For the text-containing cell, return its midpoint in [x, y] coordinate format. 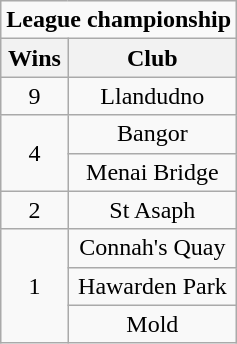
Club [152, 58]
Connah's Quay [152, 248]
Hawarden Park [152, 286]
2 [34, 210]
St Asaph [152, 210]
4 [34, 153]
Menai Bridge [152, 172]
Wins [34, 58]
1 [34, 286]
9 [34, 96]
Bangor [152, 134]
League championship [119, 20]
Mold [152, 324]
Llandudno [152, 96]
